Extract the (X, Y) coordinate from the center of the cell holding the provided text.  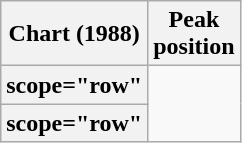
Peakposition (194, 34)
Chart (1988) (74, 34)
